Output the (X, Y) coordinate of the center of the cell containing the given text.  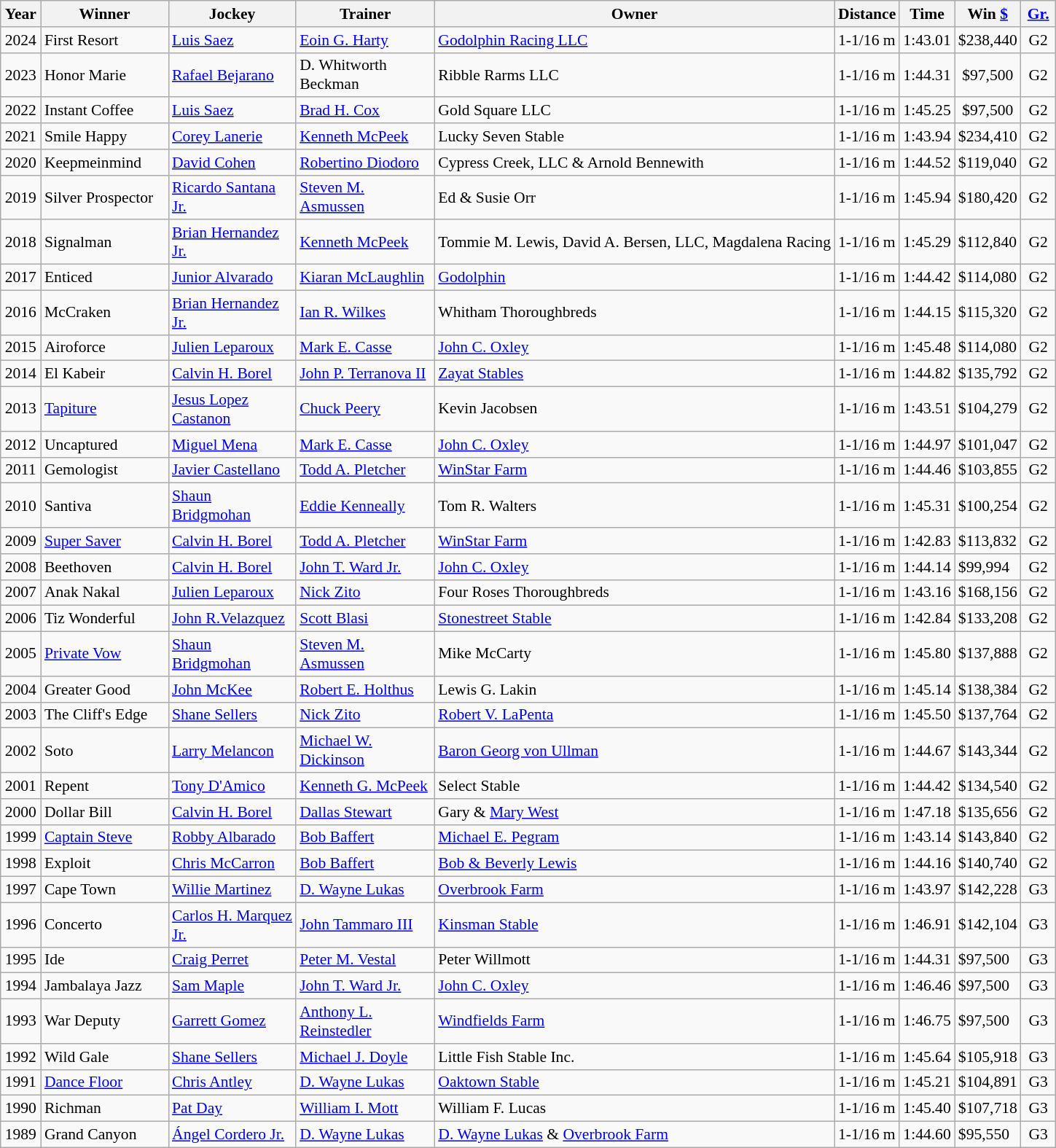
Four Roses Thoroughbreds (634, 593)
Super Saver (105, 541)
1:44.16 (927, 864)
$101,047 (988, 445)
1:43.14 (927, 837)
Chris McCarron (232, 864)
D. Whitworth Beckman (365, 74)
Anak Nakal (105, 593)
Honor Marie (105, 74)
Greater Good (105, 690)
Gr. (1039, 14)
Airoforce (105, 348)
Tiz Wonderful (105, 619)
2022 (20, 111)
Overbrook Farm (634, 890)
El Kabeir (105, 374)
Ed & Susie Orr (634, 197)
Soto (105, 751)
Jockey (232, 14)
1993 (20, 1022)
$103,855 (988, 470)
Robert V. LaPenta (634, 715)
1:44.15 (927, 312)
2011 (20, 470)
David Cohen (232, 163)
Brad H. Cox (365, 111)
Ide (105, 960)
$138,384 (988, 690)
$107,718 (988, 1109)
Beethoven (105, 567)
1995 (20, 960)
Godolphin Racing LLC (634, 40)
Craig Perret (232, 960)
Winner (105, 14)
Anthony L. Reinstedler (365, 1022)
Enticed (105, 278)
1991 (20, 1082)
Garrett Gomez (232, 1022)
Eoin G. Harty (365, 40)
Oaktown Stable (634, 1082)
2006 (20, 619)
$142,228 (988, 890)
2007 (20, 593)
Peter M. Vestal (365, 960)
$234,410 (988, 136)
$180,420 (988, 197)
1:44.46 (927, 470)
1:42.84 (927, 619)
$134,540 (988, 786)
Ricardo Santana Jr. (232, 197)
John P. Terranova II (365, 374)
1:46.75 (927, 1022)
Chris Antley (232, 1082)
$133,208 (988, 619)
Robby Albarado (232, 837)
$168,156 (988, 593)
1:46.91 (927, 924)
Trainer (365, 14)
Rafael Bejarano (232, 74)
McCraken (105, 312)
2005 (20, 655)
Keepmeinmind (105, 163)
Gold Square LLC (634, 111)
$143,344 (988, 751)
1990 (20, 1109)
Year (20, 14)
Tommie M. Lewis, David A. Bersen, LLC, Magdalena Racing (634, 242)
Junior Alvarado (232, 278)
Cape Town (105, 890)
$113,832 (988, 541)
$135,792 (988, 374)
2000 (20, 812)
1:43.51 (927, 410)
D. Wayne Lukas & Overbrook Farm (634, 1135)
John Tammaro III (365, 924)
Tapiture (105, 410)
1:45.29 (927, 242)
2013 (20, 410)
$95,550 (988, 1135)
Kenneth G. McPeek (365, 786)
Silver Prospector (105, 197)
Chuck Peery (365, 410)
1:43.94 (927, 136)
1:44.14 (927, 567)
Pat Day (232, 1109)
Michael E. Pegram (634, 837)
Dance Floor (105, 1082)
Kiaran McLaughlin (365, 278)
Dallas Stewart (365, 812)
1:44.97 (927, 445)
1:45.80 (927, 655)
2024 (20, 40)
Signalman (105, 242)
2004 (20, 690)
Exploit (105, 864)
Mike McCarty (634, 655)
$104,891 (988, 1082)
2002 (20, 751)
William F. Lucas (634, 1109)
1998 (20, 864)
Santiva (105, 506)
John McKee (232, 690)
Miguel Mena (232, 445)
Grand Canyon (105, 1135)
Private Vow (105, 655)
Captain Steve (105, 837)
Michael W. Dickinson (365, 751)
1994 (20, 986)
Baron Georg von Ullman (634, 751)
2017 (20, 278)
1:45.50 (927, 715)
$112,840 (988, 242)
Ian R. Wilkes (365, 312)
Carlos H. Marquez Jr. (232, 924)
Uncaptured (105, 445)
Ribble Rarms LLC (634, 74)
Willie Martinez (232, 890)
Jambalaya Jazz (105, 986)
Cypress Creek, LLC & Arnold Bennewith (634, 163)
Time (927, 14)
Win $ (988, 14)
$137,764 (988, 715)
Little Fish Stable Inc. (634, 1057)
Wild Gale (105, 1057)
2001 (20, 786)
Instant Coffee (105, 111)
Richman (105, 1109)
Smile Happy (105, 136)
William I. Mott (365, 1109)
2012 (20, 445)
$140,740 (988, 864)
$238,440 (988, 40)
1:45.94 (927, 197)
$115,320 (988, 312)
1:42.83 (927, 541)
Kinsman Stable (634, 924)
Godolphin (634, 278)
Distance (867, 14)
Lucky Seven Stable (634, 136)
1992 (20, 1057)
1:45.31 (927, 506)
First Resort (105, 40)
2016 (20, 312)
Repent (105, 786)
1:44.82 (927, 374)
Owner (634, 14)
Tony D'Amico (232, 786)
1:43.01 (927, 40)
2014 (20, 374)
1:44.52 (927, 163)
Ángel Cordero Jr. (232, 1135)
2021 (20, 136)
1997 (20, 890)
Bob & Beverly Lewis (634, 864)
2010 (20, 506)
1:45.64 (927, 1057)
$100,254 (988, 506)
Corey Lanerie (232, 136)
$142,104 (988, 924)
Kevin Jacobsen (634, 410)
Peter Willmott (634, 960)
2008 (20, 567)
Scott Blasi (365, 619)
Gemologist (105, 470)
Robert E. Holthus (365, 690)
Stonestreet Stable (634, 619)
1:44.67 (927, 751)
Windfields Farm (634, 1022)
Select Stable (634, 786)
John R.Velazquez (232, 619)
Sam Maple (232, 986)
$105,918 (988, 1057)
2003 (20, 715)
1:45.25 (927, 111)
2020 (20, 163)
1:45.14 (927, 690)
$104,279 (988, 410)
War Deputy (105, 1022)
1:43.97 (927, 890)
The Cliff's Edge (105, 715)
1:43.16 (927, 593)
$137,888 (988, 655)
1999 (20, 837)
Robertino Diodoro (365, 163)
$99,994 (988, 567)
Zayat Stables (634, 374)
1:45.48 (927, 348)
Tom R. Walters (634, 506)
$119,040 (988, 163)
1989 (20, 1135)
Michael J. Doyle (365, 1057)
2023 (20, 74)
1:44.60 (927, 1135)
1:45.40 (927, 1109)
Gary & Mary West (634, 812)
$143,840 (988, 837)
2009 (20, 541)
Lewis G. Lakin (634, 690)
Whitham Thoroughbreds (634, 312)
1:45.21 (927, 1082)
1:46.46 (927, 986)
2018 (20, 242)
2019 (20, 197)
2015 (20, 348)
Larry Melancon (232, 751)
Javier Castellano (232, 470)
1:47.18 (927, 812)
Eddie Kenneally (365, 506)
Concerto (105, 924)
Dollar Bill (105, 812)
$135,656 (988, 812)
1996 (20, 924)
Jesus Lopez Castanon (232, 410)
